For the text-containing cell, return its midpoint in (x, y) coordinate format. 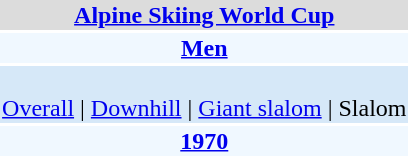
Men (204, 48)
Alpine Skiing World Cup (204, 15)
1970 (204, 141)
Overall | Downhill | Giant slalom | Slalom (204, 94)
